Pinpoint the cell where the given text exists, returning its (x, y) midpoint coordinate. 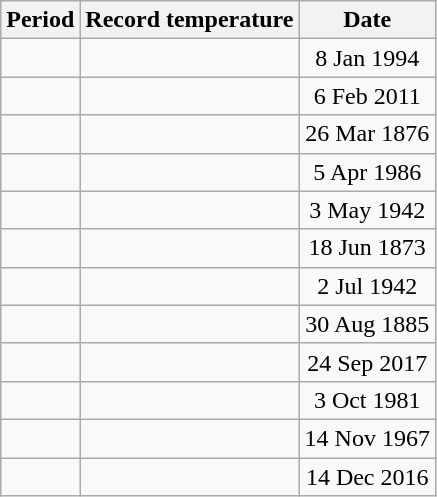
8 Jan 1994 (367, 58)
18 Jun 1873 (367, 248)
26 Mar 1876 (367, 134)
14 Dec 2016 (367, 477)
3 May 1942 (367, 210)
24 Sep 2017 (367, 362)
2 Jul 1942 (367, 286)
Period (40, 20)
6 Feb 2011 (367, 96)
5 Apr 1986 (367, 172)
30 Aug 1885 (367, 324)
Record temperature (190, 20)
14 Nov 1967 (367, 438)
Date (367, 20)
3 Oct 1981 (367, 400)
